Provide the [x, y] coordinate of the cell's center where the given text is located.  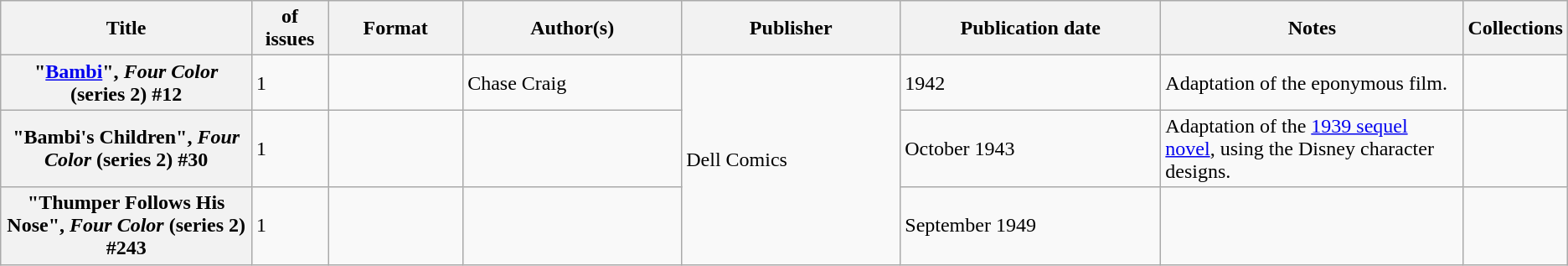
Adaptation of the 1939 sequel novel, using the Disney character designs. [1312, 149]
Format [395, 29]
Author(s) [573, 29]
Publication date [1030, 29]
Dell Comics [791, 159]
Collections [1515, 29]
"Bambi", Four Color (series 2) #12 [126, 82]
October 1943 [1030, 149]
Publisher [791, 29]
of issues [290, 29]
"Bambi's Children", Four Color (series 2) #30 [126, 149]
Adaptation of the eponymous film. [1312, 82]
Title [126, 29]
Notes [1312, 29]
"Thumper Follows His Nose", Four Color (series 2) #243 [126, 226]
1942 [1030, 82]
Chase Craig [573, 82]
September 1949 [1030, 226]
